Return (X, Y) of the center of cell containing provided text 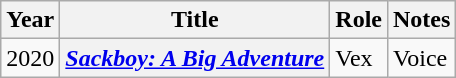
Vex (359, 58)
2020 (30, 58)
Voice (421, 58)
Title (195, 20)
Sackboy: A Big Adventure (195, 58)
Notes (421, 20)
Role (359, 20)
Year (30, 20)
